From the cell containing the given text, extract its center point as (X, Y) coordinate. 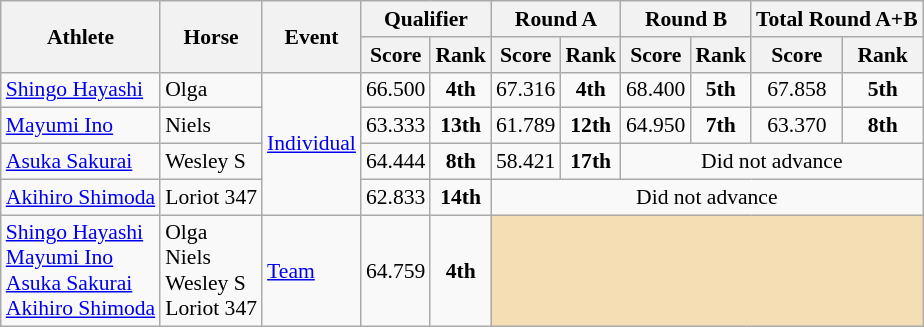
OlgaNielsWesley SLoriot 347 (211, 271)
Round B (686, 19)
67.858 (797, 90)
Mayumi Ino (80, 126)
Asuka Sakurai (80, 162)
Horse (211, 36)
58.421 (526, 162)
Team (312, 271)
Akihiro Shimoda (80, 197)
Loriot 347 (211, 197)
67.316 (526, 90)
13th (460, 126)
Niels (211, 126)
64.444 (396, 162)
63.333 (396, 126)
68.400 (656, 90)
Qualifier (426, 19)
Shingo Hayashi (80, 90)
14th (460, 197)
66.500 (396, 90)
12th (590, 126)
Individual (312, 143)
7th (720, 126)
Olga (211, 90)
61.789 (526, 126)
64.759 (396, 271)
62.833 (396, 197)
Shingo HayashiMayumi InoAsuka SakuraiAkihiro Shimoda (80, 271)
Total Round A+B (837, 19)
Round A (556, 19)
Event (312, 36)
Wesley S (211, 162)
64.950 (656, 126)
Athlete (80, 36)
63.370 (797, 126)
17th (590, 162)
